Find where the given text appears and provide that cell's center as (x, y) coordinate. 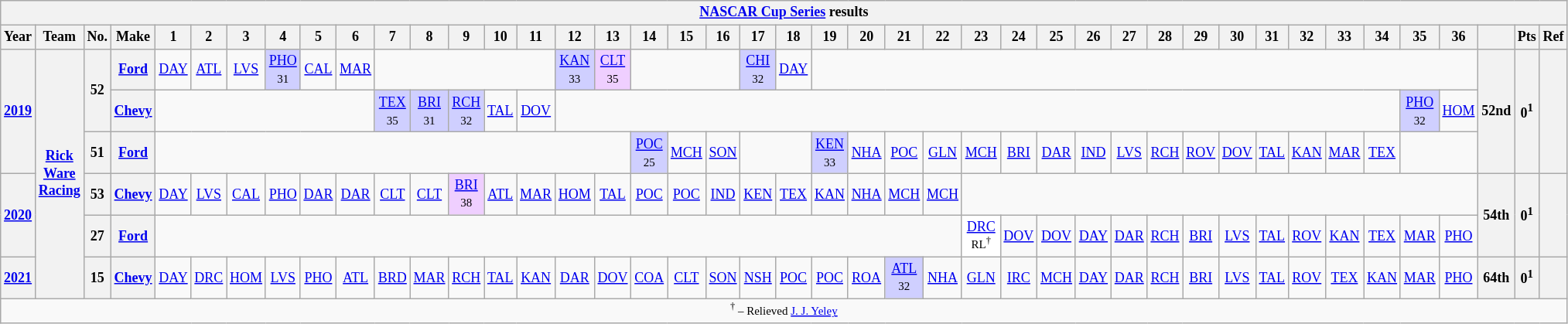
6 (356, 37)
POC25 (650, 152)
11 (536, 37)
12 (574, 37)
17 (758, 37)
5 (319, 37)
9 (466, 37)
TEX35 (392, 111)
1 (173, 37)
3 (246, 37)
31 (1272, 37)
CHI32 (758, 70)
COA (650, 278)
KEN (758, 194)
RCH32 (466, 111)
13 (613, 37)
24 (1019, 37)
2020 (19, 215)
33 (1344, 37)
35 (1419, 37)
Pts (1527, 37)
No. (97, 37)
36 (1459, 37)
Rick Ware Racing (59, 173)
BRD (392, 278)
ROA (866, 278)
BRI31 (429, 111)
Ref (1553, 37)
28 (1165, 37)
26 (1093, 37)
7 (392, 37)
16 (723, 37)
64th (1496, 278)
DRCRL† (981, 236)
20 (866, 37)
PHO32 (1419, 111)
ATL32 (904, 278)
CLT35 (613, 70)
29 (1201, 37)
10 (500, 37)
KEN33 (830, 152)
18 (794, 37)
NSH (758, 278)
4 (283, 37)
23 (981, 37)
BRI38 (466, 194)
PHO31 (283, 70)
Year (19, 37)
32 (1307, 37)
14 (650, 37)
NASCAR Cup Series results (784, 12)
54th (1496, 215)
25 (1057, 37)
Make (133, 37)
KAN33 (574, 70)
19 (830, 37)
Team (59, 37)
34 (1382, 37)
DRC (209, 278)
21 (904, 37)
51 (97, 152)
52nd (1496, 111)
† – Relieved J. J. Yeley (784, 311)
30 (1237, 37)
2019 (19, 111)
53 (97, 194)
2 (209, 37)
2021 (19, 278)
8 (429, 37)
52 (97, 90)
IRC (1019, 278)
22 (943, 37)
